From the cell containing the given text, extract its center point as (X, Y) coordinate. 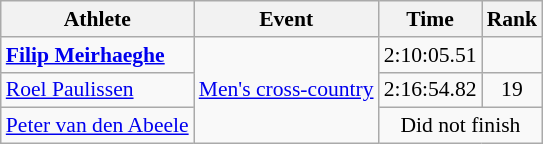
19 (512, 90)
Roel Paulissen (98, 90)
2:16:54.82 (430, 90)
Filip Meirhaeghe (98, 55)
Time (430, 19)
Men's cross-country (286, 90)
Did not finish (461, 126)
Peter van den Abeele (98, 126)
Event (286, 19)
2:10:05.51 (430, 55)
Athlete (98, 19)
Rank (512, 19)
